Determine the (x, y) coordinate at the center of the cell enclosing the given text.  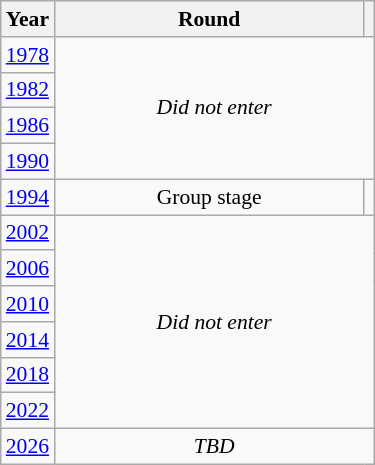
Group stage (209, 197)
1994 (28, 197)
TBD (214, 447)
2002 (28, 233)
Year (28, 19)
1978 (28, 55)
2014 (28, 340)
2026 (28, 447)
2010 (28, 304)
Round (209, 19)
2006 (28, 269)
2018 (28, 375)
1986 (28, 126)
1982 (28, 90)
2022 (28, 411)
1990 (28, 162)
